Output the (X, Y) coordinate of the center of the cell containing the given text.  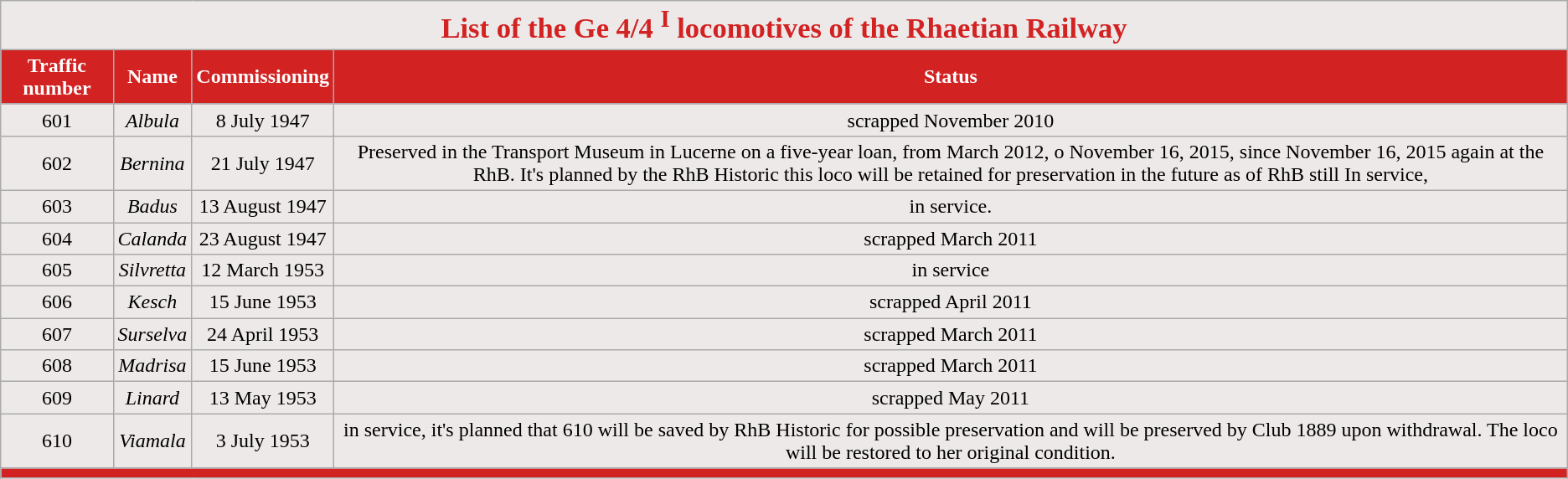
24 April 1953 (263, 334)
scrapped April 2011 (952, 302)
Viamala (152, 440)
Badus (152, 207)
Name (152, 77)
Calanda (152, 239)
Kesch (152, 302)
in service. (952, 207)
610 (57, 440)
List of the Ge 4/4 I locomotives of the Rhaetian Railway (784, 25)
scrapped May 2011 (952, 398)
604 (57, 239)
Status (952, 77)
Silvretta (152, 270)
605 (57, 270)
602 (57, 162)
608 (57, 366)
Traffic number (57, 77)
Linard (152, 398)
Albula (152, 120)
12 March 1953 (263, 270)
Surselva (152, 334)
Bernina (152, 162)
13 August 1947 (263, 207)
3 July 1953 (263, 440)
scrapped November 2010 (952, 120)
8 July 1947 (263, 120)
23 August 1947 (263, 239)
601 (57, 120)
Commissioning (263, 77)
21 July 1947 (263, 162)
603 (57, 207)
607 (57, 334)
Madrisa (152, 366)
13 May 1953 (263, 398)
in service (952, 270)
609 (57, 398)
606 (57, 302)
